Determine the (X, Y) coordinate at the center of the cell enclosing the given text.  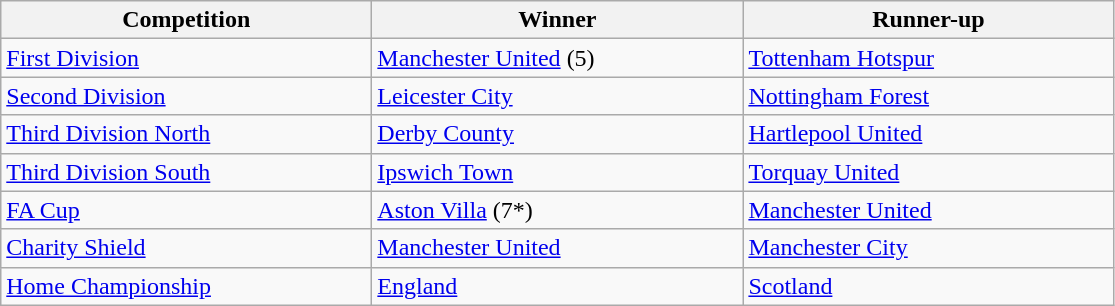
Third Division South (186, 172)
Ipswich Town (558, 172)
Runner-up (928, 20)
Charity Shield (186, 248)
Scotland (928, 286)
England (558, 286)
Leicester City (558, 96)
Winner (558, 20)
First Division (186, 58)
Hartlepool United (928, 134)
Competition (186, 20)
Third Division North (186, 134)
FA Cup (186, 210)
Derby County (558, 134)
Second Division (186, 96)
Manchester City (928, 248)
Aston Villa (7*) (558, 210)
Torquay United (928, 172)
Tottenham Hotspur (928, 58)
Home Championship (186, 286)
Nottingham Forest (928, 96)
Manchester United (5) (558, 58)
